Provide the (x, y) coordinate of the cell's center where the given text is located.  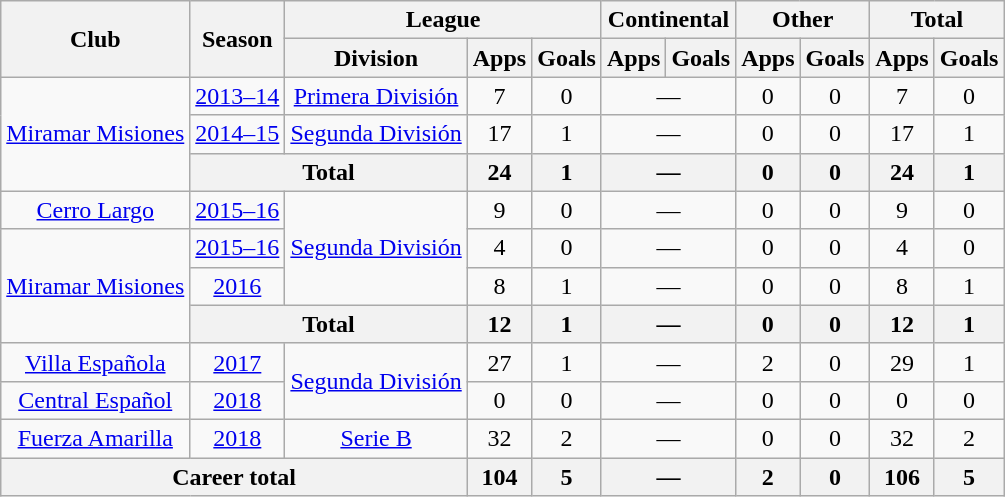
Central Español (96, 400)
League (444, 20)
2013–14 (238, 96)
Villa Española (96, 362)
27 (499, 362)
Serie B (376, 438)
106 (902, 477)
104 (499, 477)
2014–15 (238, 134)
Career total (234, 477)
Other (803, 20)
2016 (238, 286)
2017 (238, 362)
Primera División (376, 96)
Division (376, 58)
29 (902, 362)
Season (238, 39)
Continental (668, 20)
Cerro Largo (96, 210)
Club (96, 39)
Fuerza Amarilla (96, 438)
